Find where the given text appears and provide that cell's center as [X, Y] coordinate. 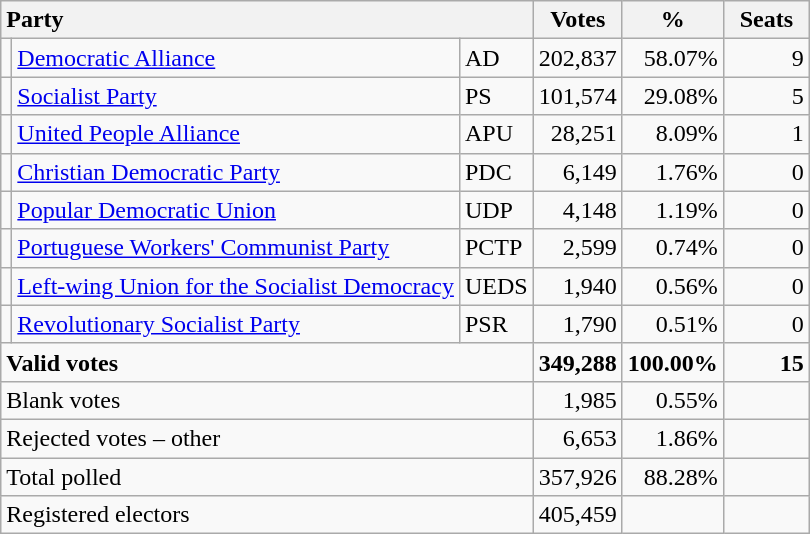
Votes [578, 20]
United People Alliance [236, 134]
8.09% [672, 134]
Rejected votes – other [267, 438]
0.74% [672, 248]
6,653 [578, 438]
Valid votes [267, 362]
0.51% [672, 324]
88.28% [672, 477]
Revolutionary Socialist Party [236, 324]
Blank votes [267, 400]
PS [496, 96]
357,926 [578, 477]
1 [766, 134]
PDC [496, 172]
Christian Democratic Party [236, 172]
4,148 [578, 210]
0.55% [672, 400]
1.76% [672, 172]
405,459 [578, 515]
Democratic Alliance [236, 58]
0.56% [672, 286]
Registered electors [267, 515]
Socialist Party [236, 96]
AD [496, 58]
5 [766, 96]
UDP [496, 210]
1.86% [672, 438]
101,574 [578, 96]
UEDS [496, 286]
2,599 [578, 248]
58.07% [672, 58]
Popular Democratic Union [236, 210]
Portuguese Workers' Communist Party [236, 248]
PCTP [496, 248]
15 [766, 362]
100.00% [672, 362]
29.08% [672, 96]
1,940 [578, 286]
1,985 [578, 400]
202,837 [578, 58]
9 [766, 58]
APU [496, 134]
1,790 [578, 324]
Left-wing Union for the Socialist Democracy [236, 286]
1.19% [672, 210]
PSR [496, 324]
% [672, 20]
28,251 [578, 134]
Seats [766, 20]
Party [267, 20]
349,288 [578, 362]
6,149 [578, 172]
Total polled [267, 477]
